Locate the cell with the specified text and output its [X, Y] center coordinate. 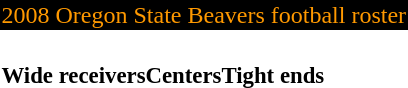
2008 Oregon State Beavers football roster [204, 15]
